Capture the cell that displays the provided text and extract its (X, Y) central coordinate. 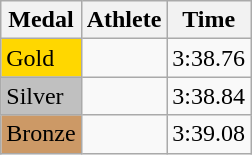
3:39.08 (209, 134)
Gold (41, 58)
Time (209, 20)
3:38.76 (209, 58)
3:38.84 (209, 96)
Medal (41, 20)
Bronze (41, 134)
Athlete (124, 20)
Silver (41, 96)
